Extract the [x, y] coordinate from the center of the cell holding the provided text.  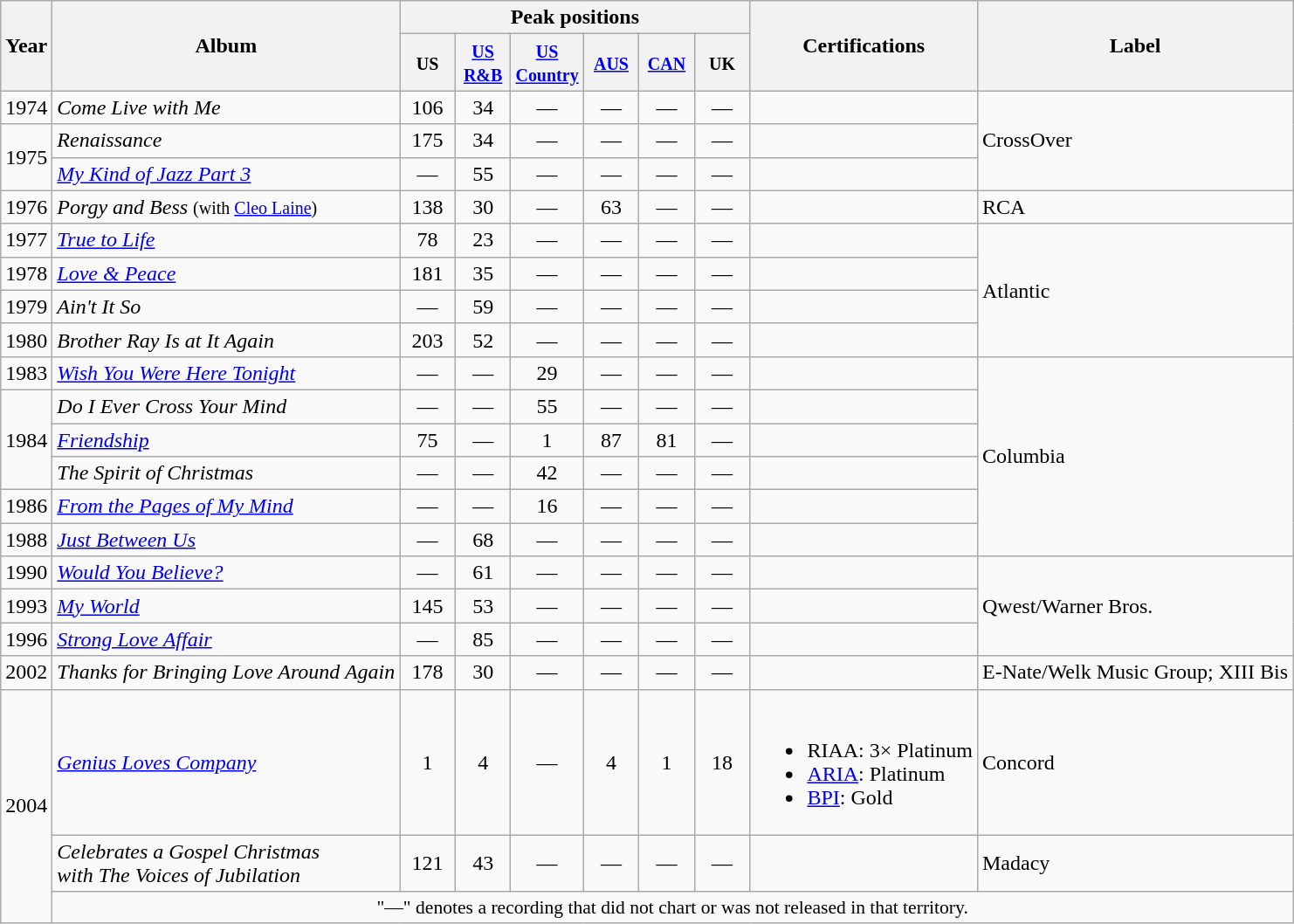
1983 [26, 373]
1979 [26, 307]
59 [483, 307]
Peak positions [575, 17]
Certifications [864, 45]
1976 [26, 207]
1977 [26, 240]
181 [428, 273]
Would You Believe? [226, 573]
AUS [611, 63]
61 [483, 573]
The Spirit of Christmas [226, 473]
121 [428, 863]
175 [428, 141]
18 [722, 762]
USR&B [483, 63]
Madacy [1135, 863]
Just Between Us [226, 540]
My Kind of Jazz Part 3 [226, 174]
Wish You Were Here Tonight [226, 373]
2004 [26, 806]
Genius Loves Company [226, 762]
My World [226, 606]
1974 [26, 107]
178 [428, 672]
1980 [26, 340]
RIAA: 3× PlatinumARIA: PlatinumBPI: Gold [864, 762]
Love & Peace [226, 273]
From the Pages of My Mind [226, 507]
43 [483, 863]
Ain't It So [226, 307]
"—" denotes a recording that did not chart or was not released in that territory. [672, 907]
85 [483, 639]
CrossOver [1135, 141]
Concord [1135, 762]
Renaissance [226, 141]
CAN [667, 63]
Come Live with Me [226, 107]
Year [26, 45]
E-Nate/Welk Music Group; XIII Bis [1135, 672]
Brother Ray Is at It Again [226, 340]
1986 [26, 507]
Do I Ever Cross Your Mind [226, 406]
68 [483, 540]
78 [428, 240]
87 [611, 439]
Atlantic [1135, 290]
1990 [26, 573]
US Country [547, 63]
53 [483, 606]
29 [547, 373]
138 [428, 207]
23 [483, 240]
106 [428, 107]
True to Life [226, 240]
US [428, 63]
Columbia [1135, 456]
RCA [1135, 207]
UK [722, 63]
81 [667, 439]
1996 [26, 639]
Strong Love Affair [226, 639]
63 [611, 207]
35 [483, 273]
145 [428, 606]
1993 [26, 606]
Thanks for Bringing Love Around Again [226, 672]
16 [547, 507]
Porgy and Bess (with Cleo Laine) [226, 207]
42 [547, 473]
52 [483, 340]
1984 [26, 439]
75 [428, 439]
Album [226, 45]
2002 [26, 672]
1978 [26, 273]
Label [1135, 45]
1988 [26, 540]
Celebrates a Gospel Christmaswith The Voices of Jubilation [226, 863]
Friendship [226, 439]
1975 [26, 157]
203 [428, 340]
Qwest/Warner Bros. [1135, 606]
